Return the (X, Y) coordinate for the center point of the cell that contains the specified text.  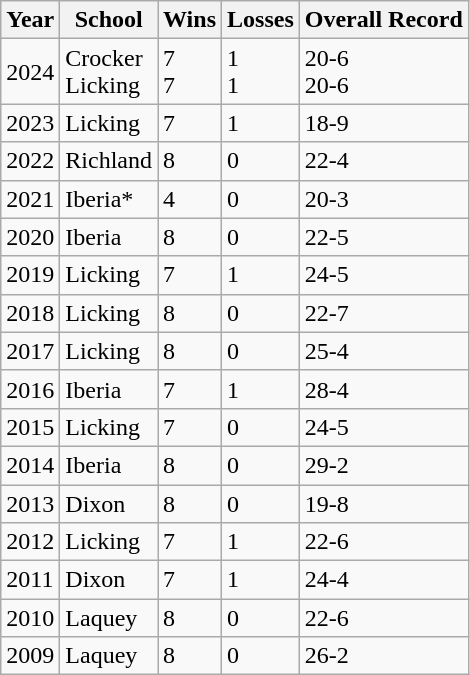
Losses (261, 20)
28-4 (384, 389)
Overall Record (384, 20)
2024 (30, 72)
2010 (30, 618)
2018 (30, 313)
22-4 (384, 161)
77 (190, 72)
2017 (30, 351)
2011 (30, 580)
4 (190, 199)
26-2 (384, 656)
Year (30, 20)
22-5 (384, 237)
20-620-6 (384, 72)
2023 (30, 123)
2009 (30, 656)
2021 (30, 199)
Wins (190, 20)
CrockerLicking (109, 72)
2019 (30, 275)
2012 (30, 542)
2016 (30, 389)
2020 (30, 237)
2022 (30, 161)
25-4 (384, 351)
School (109, 20)
18-9 (384, 123)
2013 (30, 503)
29-2 (384, 465)
2014 (30, 465)
Richland (109, 161)
22-7 (384, 313)
Iberia* (109, 199)
19-8 (384, 503)
11 (261, 72)
2015 (30, 427)
24-4 (384, 580)
20-3 (384, 199)
